For the text-containing cell, return its midpoint in [x, y] coordinate format. 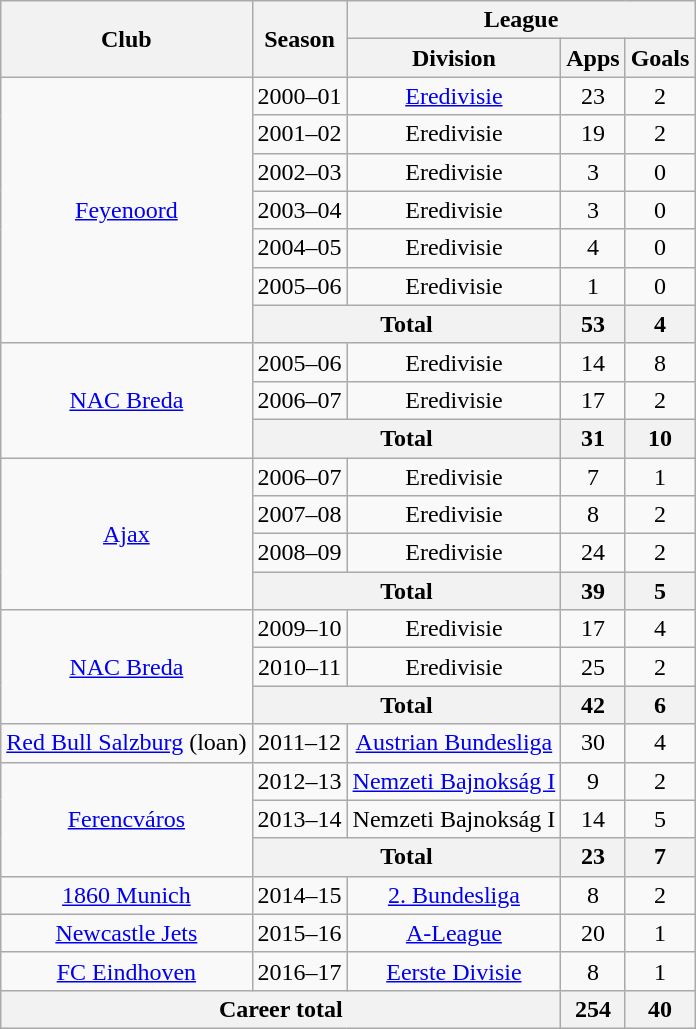
Ferencváros [126, 819]
League [521, 20]
2010–11 [300, 667]
42 [593, 705]
2013–14 [300, 819]
A-League [454, 933]
40 [660, 1009]
2015–16 [300, 933]
20 [593, 933]
30 [593, 743]
2008–09 [300, 553]
Division [454, 58]
39 [593, 591]
2016–17 [300, 971]
Apps [593, 58]
24 [593, 553]
Ajax [126, 534]
2003–04 [300, 210]
2011–12 [300, 743]
Newcastle Jets [126, 933]
6 [660, 705]
Austrian Bundesliga [454, 743]
Season [300, 39]
2012–13 [300, 781]
19 [593, 134]
2004–05 [300, 248]
2007–08 [300, 515]
1860 Munich [126, 895]
2001–02 [300, 134]
2. Bundesliga [454, 895]
Eerste Divisie [454, 971]
53 [593, 324]
Club [126, 39]
254 [593, 1009]
10 [660, 438]
31 [593, 438]
2002–03 [300, 172]
2000–01 [300, 96]
Goals [660, 58]
Red Bull Salzburg (loan) [126, 743]
9 [593, 781]
FC Eindhoven [126, 971]
2009–10 [300, 629]
2014–15 [300, 895]
25 [593, 667]
Feyenoord [126, 210]
Career total [281, 1009]
